Return [X, Y] of the center of cell containing provided text 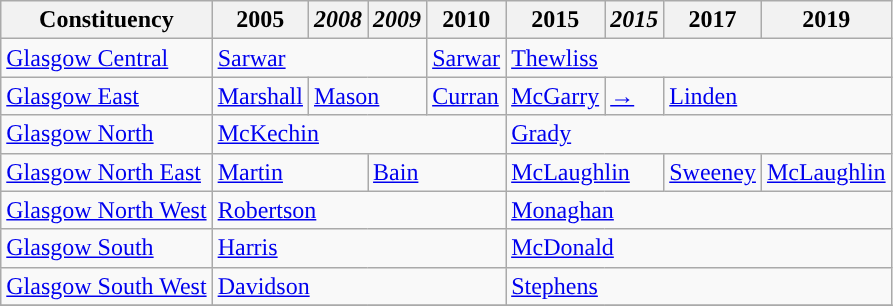
Sweeney [713, 172]
2019 [826, 20]
Grady [699, 134]
Thewliss [699, 58]
→ [634, 96]
Martin [290, 172]
Robertson [359, 210]
Glasgow North [106, 134]
Davidson [359, 286]
2008 [338, 20]
Curran [466, 96]
Glasgow North East [106, 172]
Glasgow Central [106, 58]
Constituency [106, 20]
McGarry [556, 96]
Monaghan [699, 210]
Glasgow South [106, 248]
Stephens [699, 286]
McDonald [699, 248]
2005 [260, 20]
Glasgow East [106, 96]
Harris [359, 248]
Glasgow North West [106, 210]
Bain [437, 172]
Marshall [260, 96]
Mason [367, 96]
McKechin [359, 134]
2017 [713, 20]
2010 [466, 20]
Glasgow South West [106, 286]
Linden [778, 96]
2009 [398, 20]
